Return (X, Y) of the center of cell containing provided text 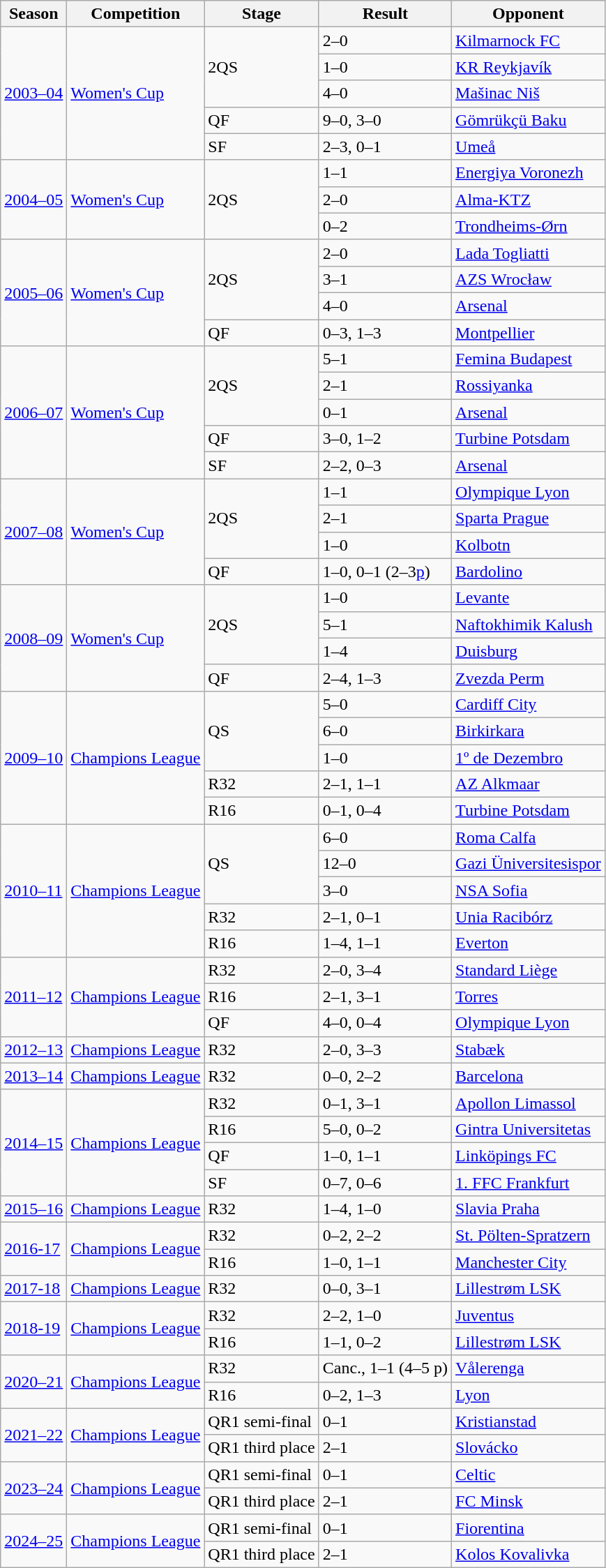
2020–21 (33, 1382)
Umeå (529, 147)
2021–22 (33, 1435)
Kolos Kovalivka (529, 1554)
Result (385, 14)
AZS Wrocław (529, 279)
2015–16 (33, 1209)
2007–08 (33, 532)
2016-17 (33, 1249)
2012–13 (33, 1050)
2005–06 (33, 292)
9–0, 3–0 (385, 120)
0–1, 0–4 (385, 811)
2017-18 (33, 1289)
Unia Racibórz (529, 917)
Celtic (529, 1474)
2003–04 (33, 94)
Femina Budapest (529, 359)
2004–05 (33, 200)
3–0 (385, 890)
12–0 (385, 864)
Gömrükçü Baku (529, 120)
Juventus (529, 1315)
Fiorentina (529, 1528)
Manchester City (529, 1262)
Lada Togliatti (529, 253)
2–0, 3–4 (385, 970)
0–1, 3–1 (385, 1103)
2–4, 1–3 (385, 678)
0–0, 2–2 (385, 1076)
2009–10 (33, 757)
Slovácko (529, 1448)
1–4, 1–1 (385, 943)
2018-19 (33, 1329)
Canc., 1–1 (4–5 p) (385, 1368)
Levante (529, 598)
2006–07 (33, 412)
3–0, 1–2 (385, 439)
1–4 (385, 651)
FC Minsk (529, 1501)
0–7, 0–6 (385, 1183)
Roma Calfa (529, 837)
2023–24 (33, 1488)
5–0 (385, 704)
Energiya Voronezh (529, 173)
Stabæk (529, 1050)
0–2, 1–3 (385, 1395)
2–1, 0–1 (385, 917)
KR Reykjavík (529, 67)
Apollon Limassol (529, 1103)
1º de Dezembro (529, 757)
Vålerenga (529, 1368)
1–4, 1–0 (385, 1209)
0–3, 1–3 (385, 333)
Alma-KTZ (529, 200)
2024–25 (33, 1541)
Linköpings FC (529, 1156)
Opponent (529, 14)
2–1, 1–1 (385, 784)
2008–09 (33, 638)
Everton (529, 943)
2–2, 0–3 (385, 465)
1–1, 0–2 (385, 1342)
2–3, 0–1 (385, 147)
2–0, 3–3 (385, 1050)
Kolbotn (529, 545)
Season (33, 14)
2013–14 (33, 1076)
Torres (529, 996)
Competition (135, 14)
Kristianstad (529, 1421)
Birkirkara (529, 731)
3–1 (385, 279)
Naftokhimik Kalush (529, 625)
Duisburg (529, 651)
0–2, 2–2 (385, 1236)
5–0, 0–2 (385, 1129)
Mašinac Niš (529, 94)
1–0, 0–1 (2–3p) (385, 572)
0–0, 3–1 (385, 1289)
4–0, 0–4 (385, 1023)
Rossiyanka (529, 386)
2–2, 1–0 (385, 1315)
Lyon (529, 1395)
NSA Sofia (529, 890)
2–1, 3–1 (385, 996)
Slavia Praha (529, 1209)
Gintra Universitetas (529, 1129)
0–2 (385, 226)
Sparta Prague (529, 518)
Stage (262, 14)
AZ Alkmaar (529, 784)
St. Pölten-Spratzern (529, 1236)
Barcelona (529, 1076)
Kilmarnock FC (529, 40)
2011–12 (33, 996)
Gazi Üniversitesispor (529, 864)
1. FFC Frankfurt (529, 1183)
Trondheims-Ørn (529, 226)
Montpellier (529, 333)
Standard Liège (529, 970)
2010–11 (33, 890)
Cardiff City (529, 704)
Bardolino (529, 572)
Zvezda Perm (529, 678)
2014–15 (33, 1142)
